Search for the cell housing the specified text and yield its (x, y) center coordinate. 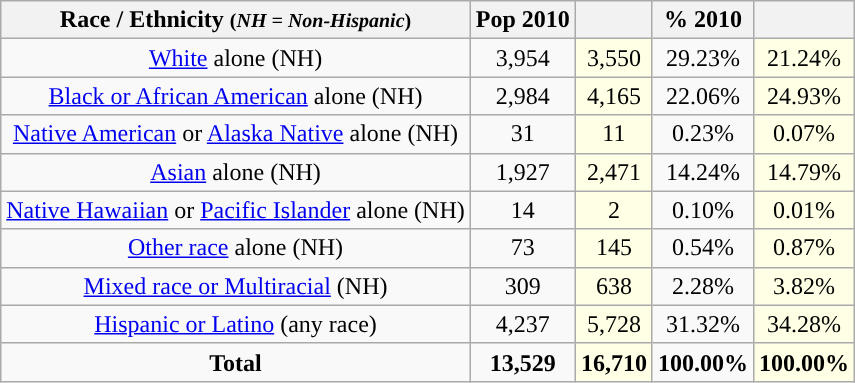
Race / Ethnicity (NH = Non-Hispanic) (236, 20)
Native Hawaiian or Pacific Islander alone (NH) (236, 210)
0.10% (702, 210)
3.82% (804, 286)
638 (614, 286)
309 (522, 286)
0.54% (702, 248)
31 (522, 134)
14.24% (702, 172)
11 (614, 134)
Native American or Alaska Native alone (NH) (236, 134)
2.28% (702, 286)
16,710 (614, 362)
145 (614, 248)
21.24% (804, 58)
13,529 (522, 362)
White alone (NH) (236, 58)
14.79% (804, 172)
Hispanic or Latino (any race) (236, 324)
0.87% (804, 248)
0.23% (702, 134)
% 2010 (702, 20)
Asian alone (NH) (236, 172)
Black or African American alone (NH) (236, 96)
1,927 (522, 172)
31.32% (702, 324)
14 (522, 210)
2 (614, 210)
24.93% (804, 96)
2,471 (614, 172)
Mixed race or Multiracial (NH) (236, 286)
Other race alone (NH) (236, 248)
4,237 (522, 324)
0.01% (804, 210)
2,984 (522, 96)
22.06% (702, 96)
73 (522, 248)
Total (236, 362)
3,954 (522, 58)
34.28% (804, 324)
0.07% (804, 134)
Pop 2010 (522, 20)
5,728 (614, 324)
4,165 (614, 96)
3,550 (614, 58)
29.23% (702, 58)
